Search for the cell housing the specified text and yield its [X, Y] center coordinate. 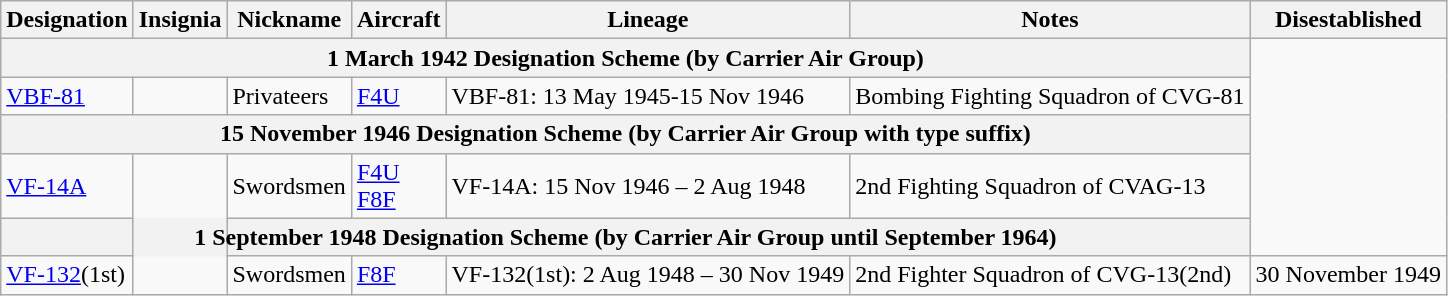
Lineage [648, 20]
VF-132(1st): 2 Aug 1948 – 30 Nov 1949 [648, 275]
1 September 1948 Designation Scheme (by Carrier Air Group until September 1964) [626, 237]
Designation [67, 20]
Nickname [289, 20]
Bombing Fighting Squadron of CVG-81 [1050, 96]
1 March 1942 Designation Scheme (by Carrier Air Group) [626, 58]
2nd Fighter Squadron of CVG-13(2nd) [1050, 275]
Insignia [180, 20]
Privateers [289, 96]
30 November 1949 [1348, 275]
15 November 1946 Designation Scheme (by Carrier Air Group with type suffix) [626, 134]
VF-14A: 15 Nov 1946 – 2 Aug 1948 [648, 186]
VBF-81: 13 May 1945-15 Nov 1946 [648, 96]
F4U [398, 96]
VF-132(1st) [67, 275]
F8F [398, 275]
2nd Fighting Squadron of CVAG-13 [1050, 186]
F4UF8F [398, 186]
VBF-81 [67, 96]
VF-14A [67, 186]
Notes [1050, 20]
Aircraft [398, 20]
Disestablished [1348, 20]
